Provide the [x, y] coordinate of the cell's center where the given text is located.  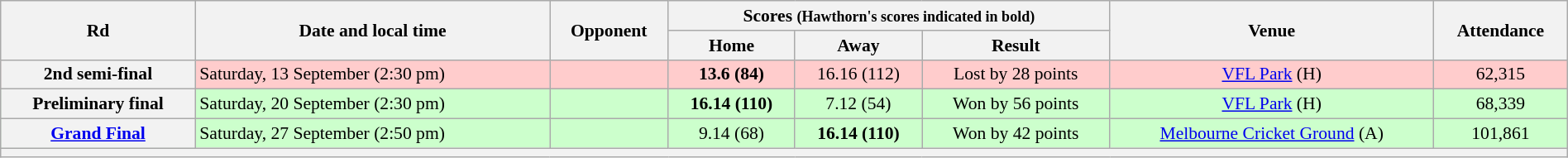
Opponent [609, 30]
Preliminary final [98, 104]
Result [1016, 45]
16.16 (112) [858, 74]
68,339 [1501, 104]
Lost by 28 points [1016, 74]
Home [731, 45]
Attendance [1501, 30]
Won by 56 points [1016, 104]
Saturday, 27 September (2:50 pm) [372, 134]
Away [858, 45]
13.6 (84) [731, 74]
Venue [1272, 30]
Rd [98, 30]
7.12 (54) [858, 104]
Date and local time [372, 30]
9.14 (68) [731, 134]
2nd semi-final [98, 74]
101,861 [1501, 134]
Grand Final [98, 134]
Scores (Hawthorn's scores indicated in bold) [889, 16]
Saturday, 20 September (2:30 pm) [372, 104]
Saturday, 13 September (2:30 pm) [372, 74]
62,315 [1501, 74]
Melbourne Cricket Ground (A) [1272, 134]
Won by 42 points [1016, 134]
